Extract the (x, y) coordinate from the center of the cell holding the provided text.  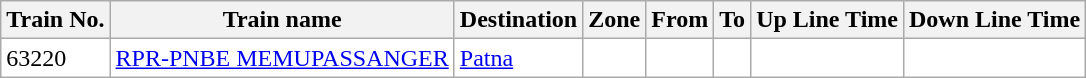
RPR-PNBE MEMUPASSANGER (282, 58)
Train name (282, 20)
63220 (56, 58)
To (732, 20)
Up Line Time (828, 20)
Zone (614, 20)
From (680, 20)
Destination (518, 20)
Train No. (56, 20)
Patna (518, 58)
Down Line Time (994, 20)
